Capture the cell that displays the provided text and extract its [X, Y] central coordinate. 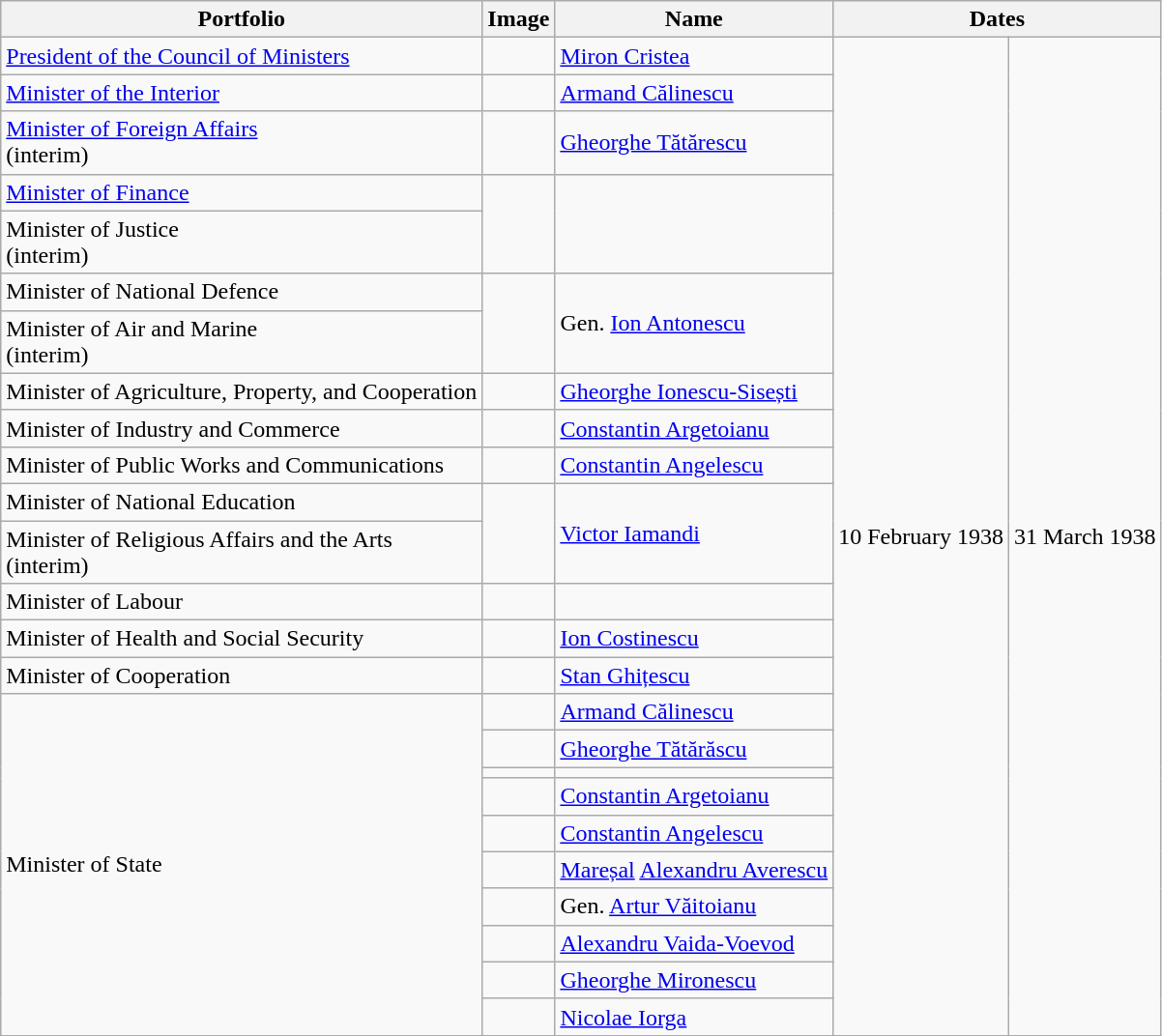
Miron Cristea [694, 56]
Gen. Artur Văitoianu [694, 906]
31 March 1938 [1085, 537]
Minister of National Education [242, 502]
Nicolae Iorga [694, 1017]
Alexandru Vaida-Voevod [694, 943]
Minister of Agriculture, Property, and Cooperation [242, 391]
Ion Costinescu [694, 639]
Minister of State [242, 865]
Minister of Air and Marine(interim) [242, 342]
Minister of Justice(interim) [242, 242]
Minister of National Defence [242, 292]
Gheorghe Tătărăscu [694, 749]
Minister of Health and Social Security [242, 639]
Mareșal Alexandru Averescu [694, 870]
Minister of Public Works and Communications [242, 465]
Victor Iamandi [694, 533]
Gheorghe Ionescu-Sisești [694, 391]
Minister of Religious Affairs and the Arts(interim) [242, 551]
Minister of Foreign Affairs(interim) [242, 143]
Minister of Labour [242, 602]
Minister of Finance [242, 192]
President of the Council of Ministers [242, 56]
Minister of Industry and Commerce [242, 428]
Gen. Ion Antonescu [694, 323]
Stan Ghițescu [694, 676]
Gheorghe Mironescu [694, 980]
Minister of the Interior [242, 93]
Image [518, 19]
10 February 1938 [921, 537]
Portfolio [242, 19]
Dates [998, 19]
Gheorghe Tătărescu [694, 143]
Name [694, 19]
Minister of Cooperation [242, 676]
